Extract the [x, y] coordinate from the center of the cell holding the provided text.  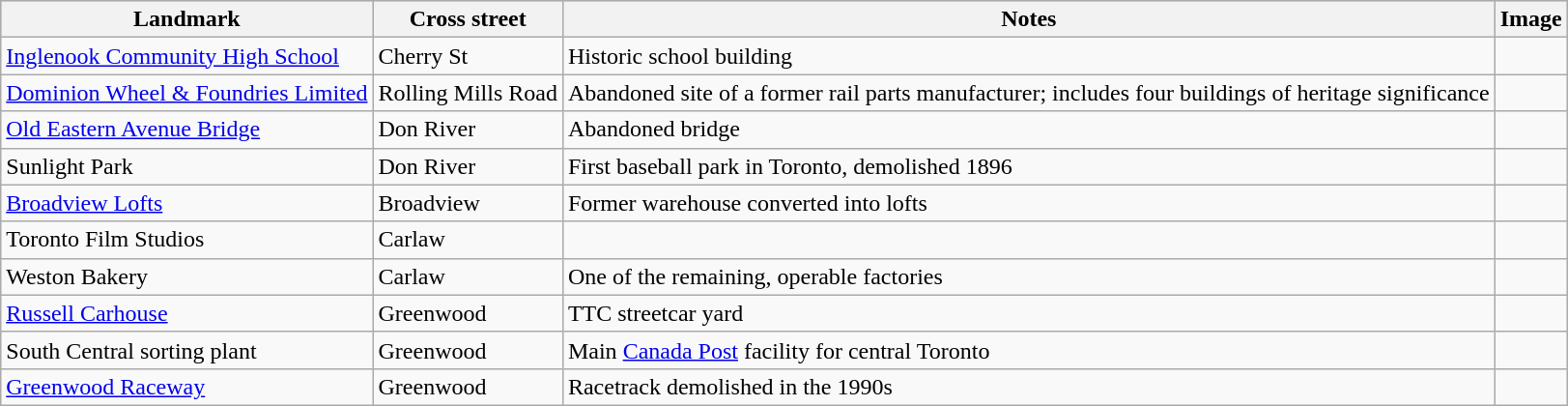
Racetrack demolished in the 1990s [1028, 387]
TTC streetcar yard [1028, 313]
Broadview Lofts [187, 203]
Image [1530, 19]
Main Canada Post facility for central Toronto [1028, 350]
Historic school building [1028, 56]
Weston Bakery [187, 276]
Broadview [468, 203]
Inglenook Community High School [187, 56]
South Central sorting plant [187, 350]
Cherry St [468, 56]
Russell Carhouse [187, 313]
Sunlight Park [187, 166]
Landmark [187, 19]
Cross street [468, 19]
Abandoned bridge [1028, 130]
Abandoned site of a former rail parts manufacturer; includes four buildings of heritage significance [1028, 93]
Old Eastern Avenue Bridge [187, 130]
One of the remaining, operable factories [1028, 276]
Notes [1028, 19]
Greenwood Raceway [187, 387]
Dominion Wheel & Foundries Limited [187, 93]
Rolling Mills Road [468, 93]
First baseball park in Toronto, demolished 1896 [1028, 166]
Former warehouse converted into lofts [1028, 203]
Toronto Film Studios [187, 240]
